Output the (x, y) coordinate of the center of the cell containing the given text.  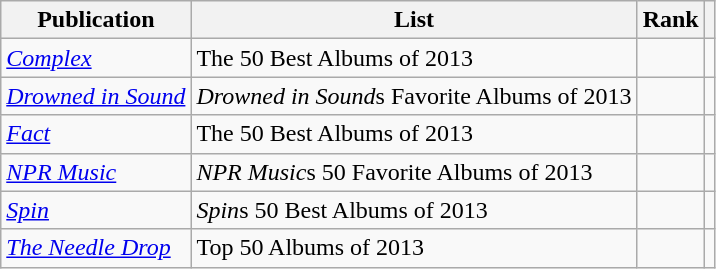
Publication (96, 20)
NPR Musics 50 Favorite Albums of 2013 (414, 172)
List (414, 20)
The Needle Drop (96, 248)
Spins 50 Best Albums of 2013 (414, 210)
NPR Music (96, 172)
Drowned in Sound (96, 96)
Drowned in Sounds Favorite Albums of 2013 (414, 96)
Spin (96, 210)
Fact (96, 134)
Rank (670, 20)
Complex (96, 58)
Top 50 Albums of 2013 (414, 248)
